From the cell containing the given text, extract its center point as (X, Y) coordinate. 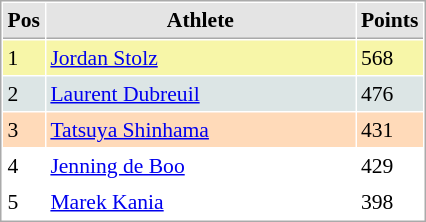
431 (390, 129)
Tatsuya Shinhama (200, 129)
398 (390, 201)
Pos (24, 21)
476 (390, 93)
4 (24, 165)
429 (390, 165)
Jenning de Boo (200, 165)
Jordan Stolz (200, 57)
5 (24, 201)
568 (390, 57)
1 (24, 57)
3 (24, 129)
Marek Kania (200, 201)
Points (390, 21)
Laurent Dubreuil (200, 93)
2 (24, 93)
Athlete (200, 21)
